Extract the (x, y) coordinate from the center of the cell holding the provided text.  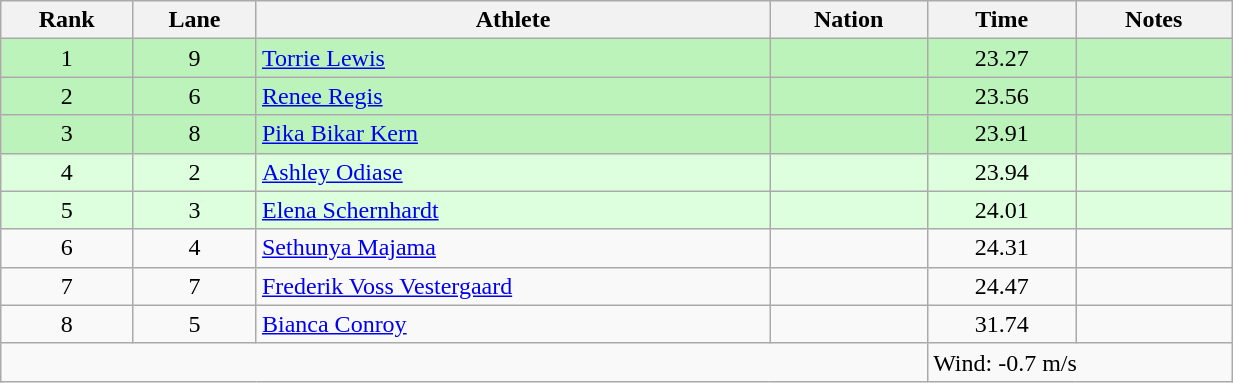
Torrie Lewis (512, 58)
31.74 (1002, 324)
24.47 (1002, 286)
23.27 (1002, 58)
Ashley Odiase (512, 172)
Renee Regis (512, 96)
1 (67, 58)
Rank (67, 20)
Athlete (512, 20)
23.94 (1002, 172)
Time (1002, 20)
9 (195, 58)
Pika Bikar Kern (512, 134)
Wind: -0.7 m/s (1080, 362)
24.31 (1002, 248)
Elena Schernhardt (512, 210)
Bianca Conroy (512, 324)
24.01 (1002, 210)
23.91 (1002, 134)
Lane (195, 20)
Notes (1154, 20)
Sethunya Majama (512, 248)
Frederik Voss Vestergaard (512, 286)
23.56 (1002, 96)
Nation (849, 20)
